Pinpoint the cell where the given text exists, returning its [x, y] midpoint coordinate. 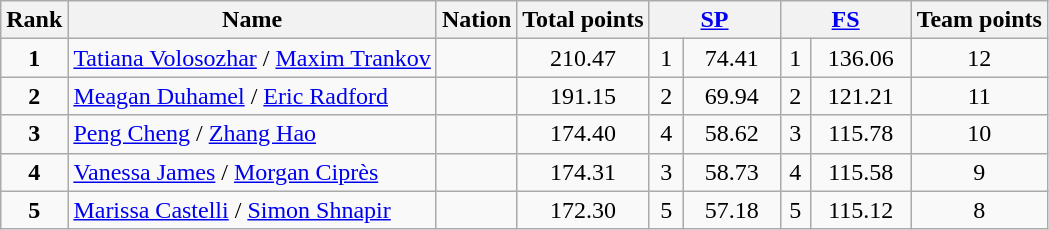
121.21 [860, 96]
Name [252, 20]
10 [979, 134]
172.30 [583, 210]
115.58 [860, 172]
57.18 [732, 210]
Peng Cheng / Zhang Hao [252, 134]
Total points [583, 20]
58.62 [732, 134]
Marissa Castelli / Simon Shnapir [252, 210]
174.31 [583, 172]
8 [979, 210]
FS [846, 20]
12 [979, 58]
69.94 [732, 96]
174.40 [583, 134]
Team points [979, 20]
Meagan Duhamel / Eric Radford [252, 96]
210.47 [583, 58]
191.15 [583, 96]
Nation [476, 20]
115.78 [860, 134]
11 [979, 96]
Tatiana Volosozhar / Maxim Trankov [252, 58]
Rank [34, 20]
115.12 [860, 210]
SP [714, 20]
136.06 [860, 58]
58.73 [732, 172]
9 [979, 172]
74.41 [732, 58]
Vanessa James / Morgan Ciprès [252, 172]
